Return the (X, Y) coordinate for the center point of the cell that contains the specified text.  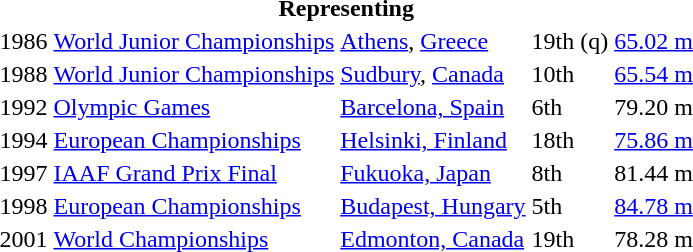
10th (570, 74)
18th (570, 140)
8th (570, 173)
5th (570, 206)
Fukuoka, Japan (433, 173)
19th (q) (570, 41)
Olympic Games (194, 107)
Sudbury, Canada (433, 74)
Barcelona, Spain (433, 107)
IAAF Grand Prix Final (194, 173)
Athens, Greece (433, 41)
6th (570, 107)
Budapest, Hungary (433, 206)
Helsinki, Finland (433, 140)
